Capture the cell that displays the provided text and extract its (x, y) central coordinate. 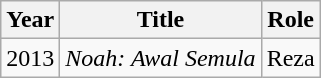
2013 (30, 58)
Noah: Awal Semula (160, 58)
Reza (290, 58)
Title (160, 20)
Role (290, 20)
Year (30, 20)
